Pinpoint the cell where the given text exists, returning its (x, y) midpoint coordinate. 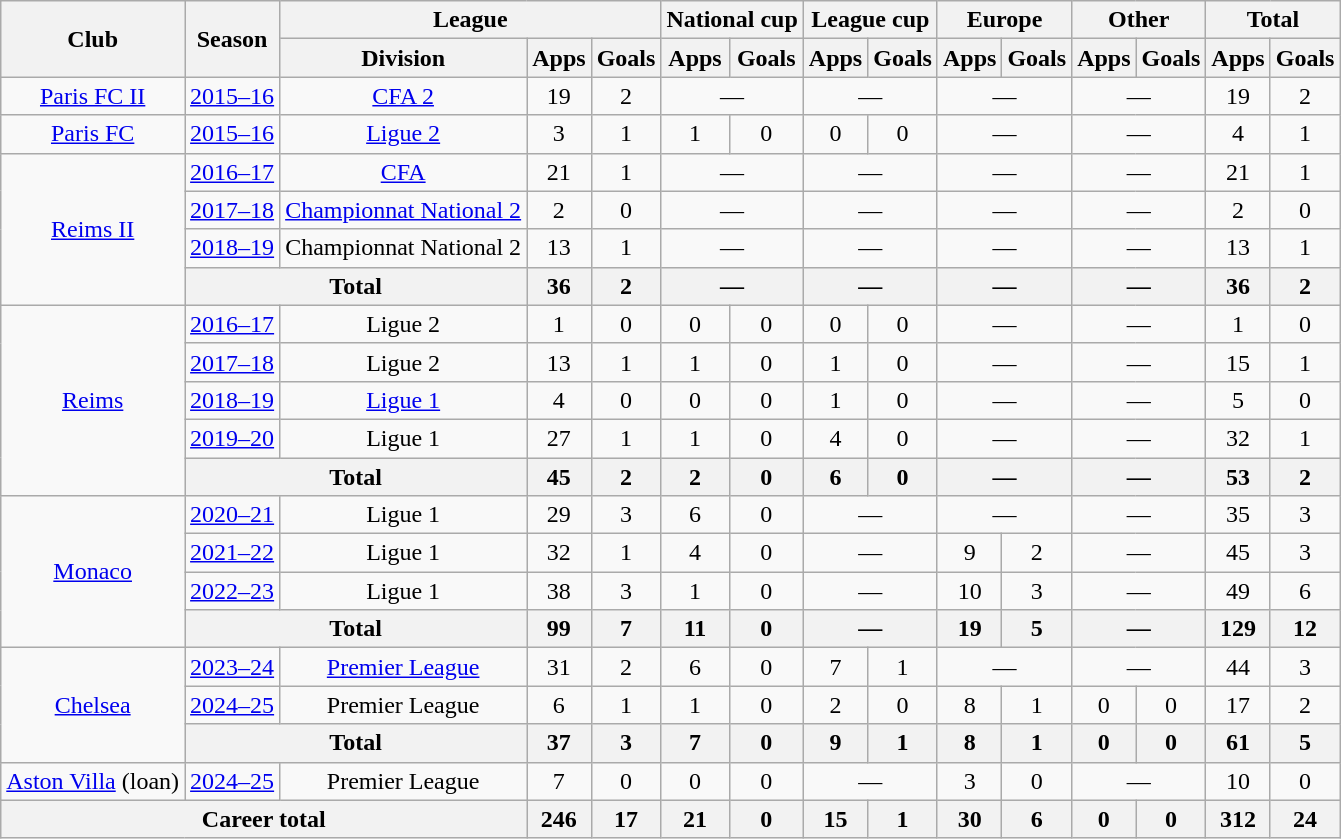
11 (695, 629)
24 (1305, 819)
Aston Villa (loan) (93, 781)
2020–21 (232, 515)
Monaco (93, 572)
2023–24 (232, 667)
League cup (870, 20)
National cup (732, 20)
Paris FC (93, 134)
2019–20 (232, 438)
53 (1238, 477)
Career total (264, 819)
49 (1238, 591)
League (470, 20)
Division (404, 58)
Chelsea (93, 705)
99 (559, 629)
CFA 2 (404, 96)
Club (93, 39)
30 (969, 819)
Other (1139, 20)
38 (559, 591)
35 (1238, 515)
2021–22 (232, 553)
CFA (404, 172)
246 (559, 819)
Season (232, 39)
37 (559, 743)
2022–23 (232, 591)
129 (1238, 629)
29 (559, 515)
31 (559, 667)
Europe (1004, 20)
27 (559, 438)
Paris FC II (93, 96)
12 (1305, 629)
312 (1238, 819)
44 (1238, 667)
Reims (93, 400)
61 (1238, 743)
Reims II (93, 229)
